Pinpoint the cell where the given text exists, returning its (X, Y) midpoint coordinate. 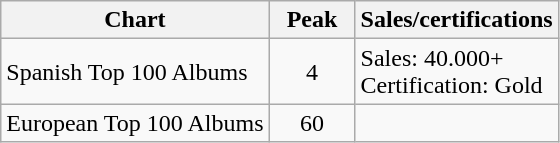
60 (312, 123)
Sales: 40.000+Certification: Gold (456, 72)
Peak (312, 20)
Chart (135, 20)
Sales/certifications (456, 20)
Spanish Top 100 Albums (135, 72)
European Top 100 Albums (135, 123)
4 (312, 72)
